Extract the (X, Y) coordinate from the center of the cell holding the provided text.  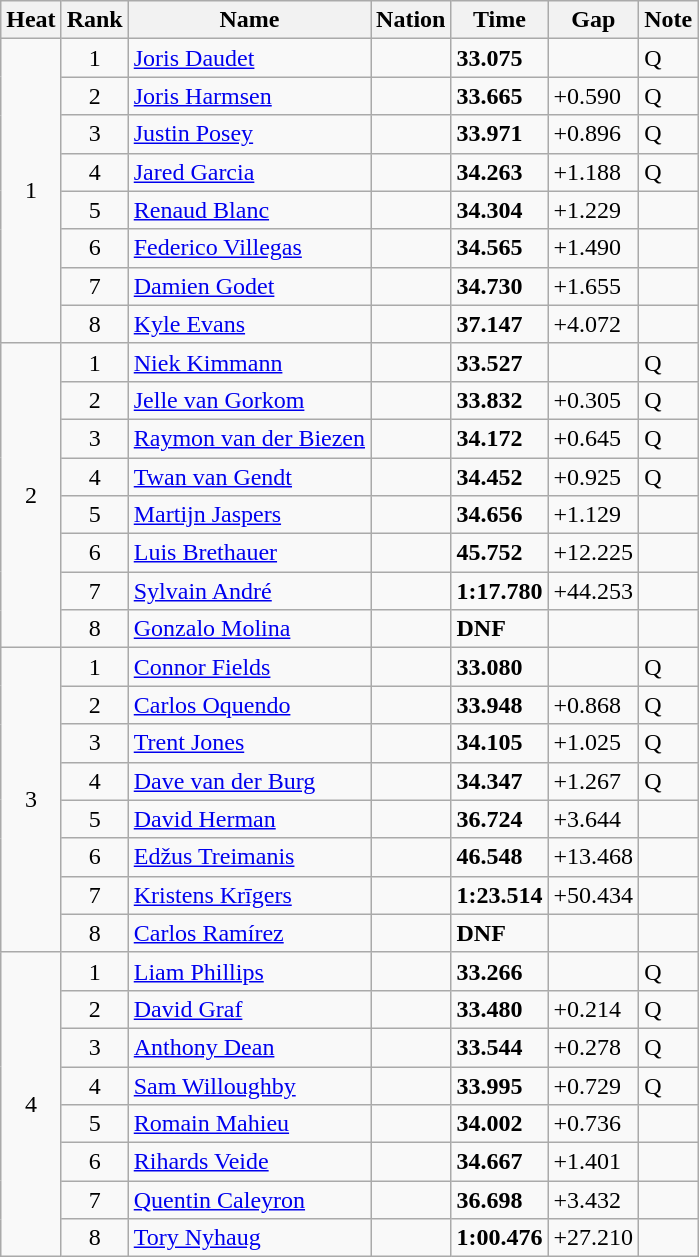
Gonzalo Molina (249, 629)
Tory Nyhaug (249, 1238)
Sylvain André (249, 591)
Dave van der Burg (249, 781)
1:00.476 (500, 1238)
Raymon van der Biezen (249, 438)
33.665 (500, 96)
34.172 (500, 438)
34.105 (500, 743)
36.698 (500, 1200)
+1.401 (594, 1162)
Kristens Krīgers (249, 895)
+0.729 (594, 1085)
34.304 (500, 210)
33.832 (500, 400)
Martijn Jaspers (249, 515)
34.347 (500, 781)
+1.025 (594, 743)
33.080 (500, 667)
Jared Garcia (249, 172)
Rihards Veide (249, 1162)
Liam Phillips (249, 971)
Jelle van Gorkom (249, 400)
+0.896 (594, 134)
Note (668, 20)
34.263 (500, 172)
Nation (411, 20)
Luis Brethauer (249, 553)
+0.590 (594, 96)
33.527 (500, 362)
33.544 (500, 1047)
33.948 (500, 705)
Niek Kimmann (249, 362)
Twan van Gendt (249, 477)
46.548 (500, 857)
+13.468 (594, 857)
+1.655 (594, 286)
Name (249, 20)
Edžus Treimanis (249, 857)
+1.490 (594, 248)
Carlos Ramírez (249, 933)
+3.432 (594, 1200)
33.480 (500, 1009)
+1.188 (594, 172)
David Herman (249, 819)
Time (500, 20)
+0.214 (594, 1009)
Romain Mahieu (249, 1124)
Justin Posey (249, 134)
+44.253 (594, 591)
45.752 (500, 553)
+0.925 (594, 477)
34.565 (500, 248)
Joris Daudet (249, 58)
Damien Godet (249, 286)
33.995 (500, 1085)
Carlos Oquendo (249, 705)
Federico Villegas (249, 248)
Heat (31, 20)
Sam Willoughby (249, 1085)
Kyle Evans (249, 324)
33.971 (500, 134)
+50.434 (594, 895)
+27.210 (594, 1238)
34.452 (500, 477)
+3.644 (594, 819)
+1.129 (594, 515)
+0.278 (594, 1047)
34.656 (500, 515)
Anthony Dean (249, 1047)
34.730 (500, 286)
Renaud Blanc (249, 210)
34.667 (500, 1162)
+1.267 (594, 781)
36.724 (500, 819)
+0.645 (594, 438)
Joris Harmsen (249, 96)
Gap (594, 20)
+12.225 (594, 553)
Quentin Caleyron (249, 1200)
David Graf (249, 1009)
37.147 (500, 324)
+1.229 (594, 210)
Trent Jones (249, 743)
+0.305 (594, 400)
+4.072 (594, 324)
+0.868 (594, 705)
+0.736 (594, 1124)
Rank (94, 20)
1:17.780 (500, 591)
34.002 (500, 1124)
33.075 (500, 58)
1:23.514 (500, 895)
33.266 (500, 971)
Connor Fields (249, 667)
